Identify which cell holds the provided text, then report its [x, y] central coordinate. 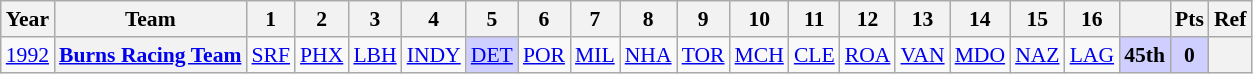
NAZ [1037, 55]
2 [322, 19]
MDO [980, 55]
8 [648, 19]
LBH [374, 55]
Ref [1230, 19]
1 [270, 19]
3 [374, 19]
0 [1190, 55]
DET [492, 55]
ROA [868, 55]
MIL [595, 55]
LAG [1092, 55]
7 [595, 19]
14 [980, 19]
NHA [648, 55]
9 [704, 19]
Team [150, 19]
VAN [922, 55]
12 [868, 19]
Year [28, 19]
PHX [322, 55]
13 [922, 19]
10 [760, 19]
6 [544, 19]
Pts [1190, 19]
1992 [28, 55]
4 [434, 19]
15 [1037, 19]
INDY [434, 55]
11 [814, 19]
POR [544, 55]
16 [1092, 19]
TOR [704, 55]
SRF [270, 55]
CLE [814, 55]
MCH [760, 55]
5 [492, 19]
Burns Racing Team [150, 55]
45th [1144, 55]
